Extract the (X, Y) coordinate from the center of the cell holding the provided text.  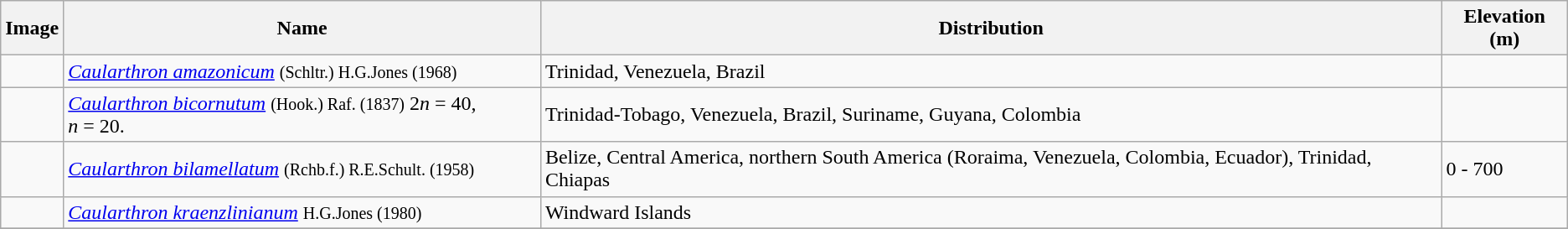
Caularthron bicornutum (Hook.) Raf. (1837) 2n = 40, n = 20. (302, 114)
Caularthron amazonicum (Schltr.) H.G.Jones (1968) (302, 71)
Elevation (m) (1504, 29)
Distribution (991, 29)
Caularthron kraenzlinianum H.G.Jones (1980) (302, 212)
Belize, Central America, northern South America (Roraima, Venezuela, Colombia, Ecuador), Trinidad, Chiapas (991, 169)
Name (302, 29)
Windward Islands (991, 212)
Caularthron bilamellatum (Rchb.f.) R.E.Schult. (1958) (302, 169)
Trinidad, Venezuela, Brazil (991, 71)
0 - 700 (1504, 169)
Trinidad-Tobago, Venezuela, Brazil, Suriname, Guyana, Colombia (991, 114)
Image (32, 29)
